Output the (x, y) coordinate of the center of the cell containing the given text.  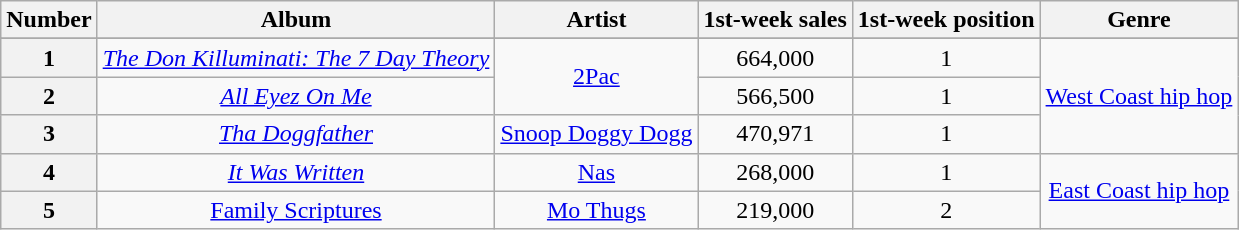
4 (49, 172)
West Coast hip hop (1139, 96)
1st-week position (946, 20)
Number (49, 20)
2Pac (596, 77)
219,000 (775, 210)
Snoop Doggy Dogg (596, 134)
3 (49, 134)
566,500 (775, 96)
Album (296, 20)
The Don Killuminati: The 7 Day Theory (296, 58)
664,000 (775, 58)
Family Scriptures (296, 210)
5 (49, 210)
Nas (596, 172)
East Coast hip hop (1139, 191)
It Was Written (296, 172)
268,000 (775, 172)
Genre (1139, 20)
Mo Thugs (596, 210)
1st-week sales (775, 20)
All Eyez On Me (296, 96)
Tha Doggfather (296, 134)
470,971 (775, 134)
Artist (596, 20)
